Find where the given text appears and provide that cell's center as [X, Y] coordinate. 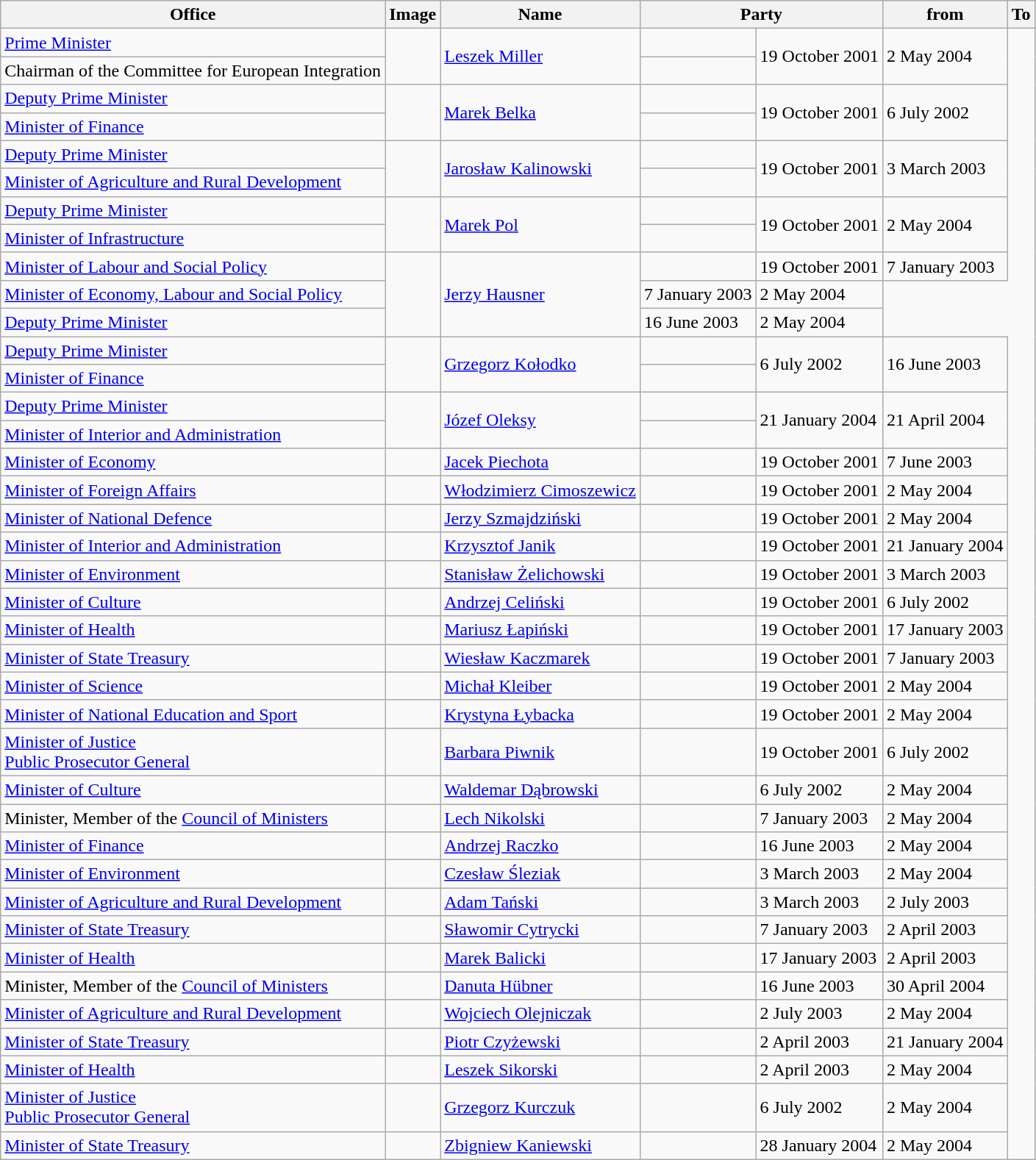
Office [193, 15]
Krzysztof Janik [540, 546]
Leszek Miller [540, 57]
Zbigniew Kaniewski [540, 1145]
Party [761, 15]
Waldemar Dąbrowski [540, 790]
Sławomir Cytrycki [540, 930]
Włodzimierz Cimoszewicz [540, 490]
Andrzej Raczko [540, 846]
7 June 2003 [945, 462]
Minister of National Education and Sport [193, 714]
Lech Nikolski [540, 818]
Minister of National Defence [193, 518]
Jarosław Kalinowski [540, 168]
Czesław Śleziak [540, 874]
Marek Belka [540, 112]
from [945, 15]
Marek Pol [540, 224]
Minister of Labour and Social Policy [193, 266]
Wojciech Olejniczak [540, 1014]
Andrzej Celiński [540, 602]
Józef Oleksy [540, 420]
Wiesław Kaczmarek [540, 658]
Adam Tański [540, 902]
Minister of Foreign Affairs [193, 490]
Image [413, 15]
30 April 2004 [945, 986]
Danuta Hübner [540, 986]
Stanisław Żelichowski [540, 574]
Minister of Science [193, 686]
Mariusz Łapiński [540, 630]
Jerzy Szmajdziński [540, 518]
Jacek Piechota [540, 462]
Marek Balicki [540, 958]
28 January 2004 [819, 1145]
Minister of Economy [193, 462]
Michał Kleiber [540, 686]
Name [540, 15]
Minister of Infrastructure [193, 238]
To [1021, 15]
Grzegorz Kurczuk [540, 1107]
Chairman of the Committee for European Integration [193, 71]
Piotr Czyżewski [540, 1042]
Barbara Piwnik [540, 751]
Grzegorz Kołodko [540, 365]
Leszek Sikorski [540, 1070]
Prime Minister [193, 43]
Minister of Economy, Labour and Social Policy [193, 294]
Krystyna Łybacka [540, 714]
Jerzy Hausner [540, 294]
21 April 2004 [945, 420]
